Pinpoint the cell where the given text exists, returning its (X, Y) midpoint coordinate. 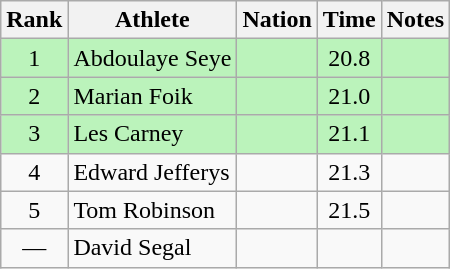
21.1 (349, 134)
Abdoulaye Seye (152, 58)
Marian Foik (152, 96)
Time (349, 20)
Les Carney (152, 134)
20.8 (349, 58)
Athlete (152, 20)
21.3 (349, 172)
21.5 (349, 210)
1 (34, 58)
Edward Jefferys (152, 172)
Nation (277, 20)
5 (34, 210)
21.0 (349, 96)
Notes (415, 20)
Tom Robinson (152, 210)
Rank (34, 20)
4 (34, 172)
3 (34, 134)
— (34, 248)
David Segal (152, 248)
2 (34, 96)
